Find where the given text appears and provide that cell's center as [X, Y] coordinate. 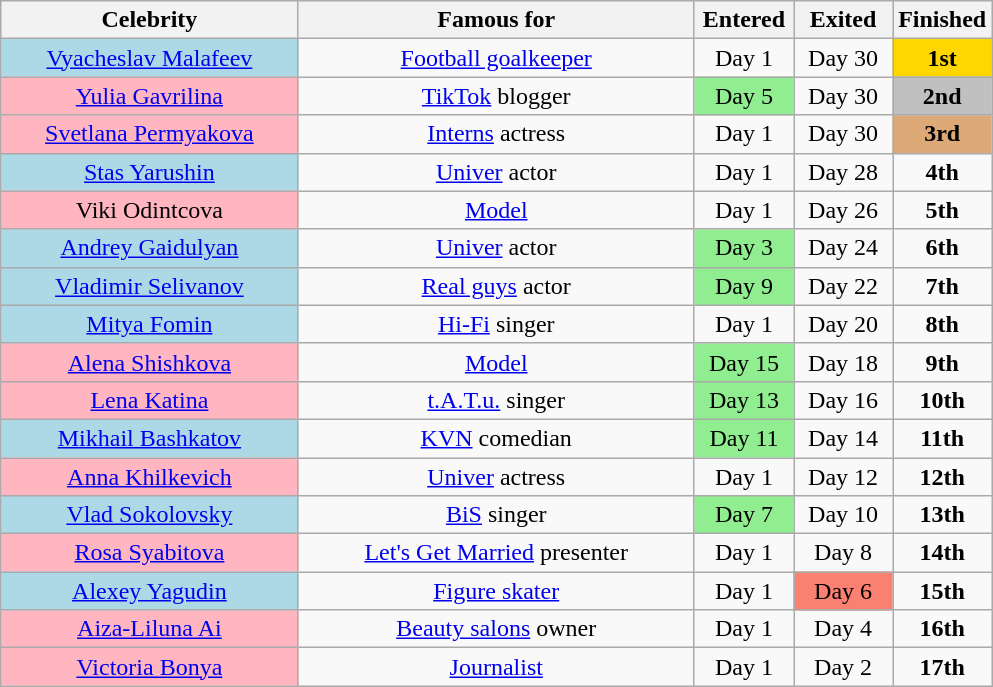
Vlad Sokolovsky [150, 515]
TikTok blogger [496, 96]
Hi-Fi singer [496, 324]
Figure skater [496, 591]
BiS singer [496, 515]
Alena Shishkova [150, 362]
Football goalkeeper [496, 58]
Journalist [496, 667]
Day 18 [844, 362]
Rosa Syabitova [150, 553]
Day 16 [844, 400]
11th [942, 438]
t.A.T.u. singer [496, 400]
Day 15 [744, 362]
Day 22 [844, 286]
3rd [942, 134]
1st [942, 58]
Anna Khilkevich [150, 477]
12th [942, 477]
Real guys actor [496, 286]
8th [942, 324]
Vyacheslav Malafeev [150, 58]
Beauty salons owner [496, 629]
9th [942, 362]
14th [942, 553]
16th [942, 629]
Alexey Yagudin [150, 591]
Let's Get Married presenter [496, 553]
Day 4 [844, 629]
2nd [942, 96]
Andrey Gaidulyan [150, 248]
Mitya Fomin [150, 324]
Day 11 [744, 438]
Aiza-Liluna Ai [150, 629]
15th [942, 591]
Day 10 [844, 515]
Day 24 [844, 248]
Day 9 [744, 286]
17th [942, 667]
Finished [942, 20]
10th [942, 400]
Day 8 [844, 553]
Svetlana Permyakova [150, 134]
Lena Katina [150, 400]
6th [942, 248]
Interns actress [496, 134]
Mikhail Bashkatov [150, 438]
Victoria Bonya [150, 667]
Exited [844, 20]
Vladimir Selivanov [150, 286]
Day 3 [744, 248]
5th [942, 210]
KVN comedian [496, 438]
4th [942, 172]
Day 26 [844, 210]
Yulia Gavrilina [150, 96]
Day 12 [844, 477]
Famous for [496, 20]
Day 28 [844, 172]
13th [942, 515]
Day 5 [744, 96]
Entered [744, 20]
Viki Odintcova [150, 210]
Stas Yarushin [150, 172]
Univer actress [496, 477]
Day 7 [744, 515]
7th [942, 286]
Day 2 [844, 667]
Day 20 [844, 324]
Day 13 [744, 400]
Day 6 [844, 591]
Celebrity [150, 20]
Day 14 [844, 438]
